Scan for the cell matching the given text and deliver its (x, y) coordinate at center. 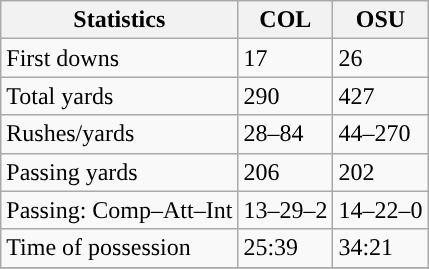
Statistics (120, 20)
Time of possession (120, 248)
44–270 (380, 134)
25:39 (286, 248)
13–29–2 (286, 210)
Rushes/yards (120, 134)
427 (380, 96)
206 (286, 172)
34:21 (380, 248)
First downs (120, 58)
COL (286, 20)
26 (380, 58)
290 (286, 96)
OSU (380, 20)
202 (380, 172)
17 (286, 58)
Passing yards (120, 172)
28–84 (286, 134)
Passing: Comp–Att–Int (120, 210)
14–22–0 (380, 210)
Total yards (120, 96)
